For the text-containing cell, return its midpoint in [x, y] coordinate format. 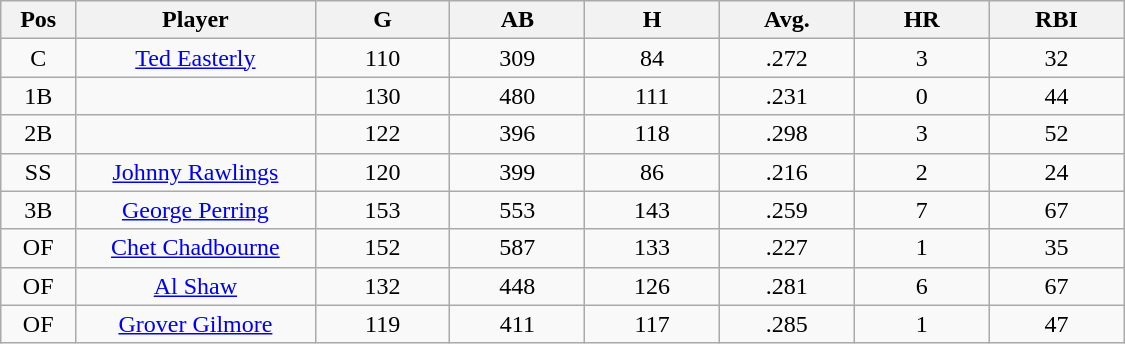
111 [652, 96]
152 [382, 248]
C [38, 58]
399 [518, 172]
126 [652, 286]
396 [518, 134]
553 [518, 210]
120 [382, 172]
133 [652, 248]
309 [518, 58]
Chet Chadbourne [196, 248]
HR [922, 20]
153 [382, 210]
.298 [786, 134]
122 [382, 134]
47 [1056, 324]
Avg. [786, 20]
118 [652, 134]
AB [518, 20]
Pos [38, 20]
480 [518, 96]
Al Shaw [196, 286]
G [382, 20]
SS [38, 172]
.227 [786, 248]
1B [38, 96]
143 [652, 210]
130 [382, 96]
44 [1056, 96]
6 [922, 286]
Johnny Rawlings [196, 172]
.285 [786, 324]
7 [922, 210]
Ted Easterly [196, 58]
H [652, 20]
84 [652, 58]
110 [382, 58]
2B [38, 134]
448 [518, 286]
.231 [786, 96]
32 [1056, 58]
Player [196, 20]
George Perring [196, 210]
24 [1056, 172]
RBI [1056, 20]
.259 [786, 210]
35 [1056, 248]
Grover Gilmore [196, 324]
117 [652, 324]
.281 [786, 286]
119 [382, 324]
132 [382, 286]
3B [38, 210]
0 [922, 96]
587 [518, 248]
411 [518, 324]
.216 [786, 172]
2 [922, 172]
86 [652, 172]
52 [1056, 134]
.272 [786, 58]
